Find where the given text appears and provide that cell's center as (X, Y) coordinate. 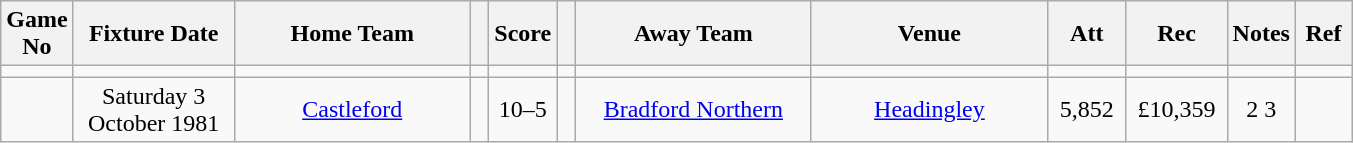
Att (1086, 34)
Score (523, 34)
Fixture Date (154, 34)
Game No (37, 34)
Castleford (352, 110)
5,852 (1086, 110)
Notes (1261, 34)
Rec (1176, 34)
Venue (929, 34)
Headingley (929, 110)
Bradford Northern (693, 110)
Ref (1323, 34)
£10,359 (1176, 110)
Saturday 3 October 1981 (154, 110)
10–5 (523, 110)
Home Team (352, 34)
Away Team (693, 34)
2 3 (1261, 110)
